Scan for the cell matching the given text and deliver its [X, Y] coordinate at center. 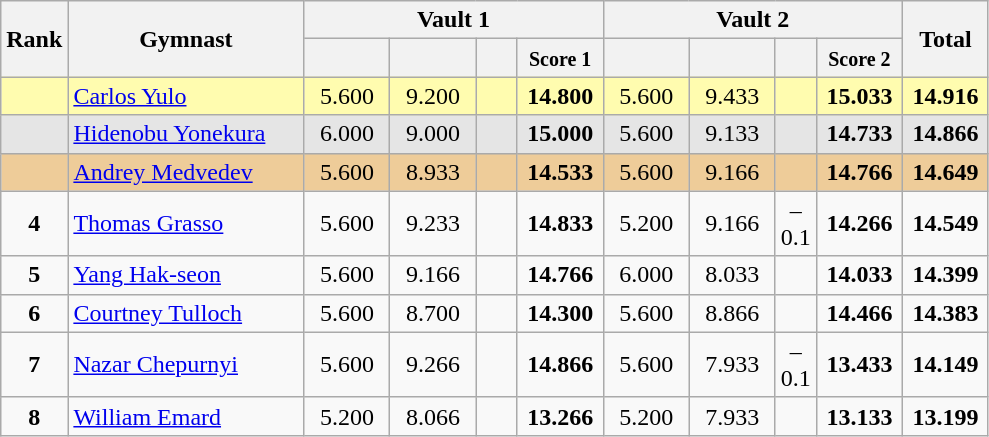
14.533 [560, 172]
14.466 [859, 313]
Score 2 [859, 58]
15.033 [859, 96]
Rank [34, 39]
Vault 1 [454, 20]
Andrey Medvedev [186, 172]
8.933 [433, 172]
9.233 [433, 224]
6 [34, 313]
14.800 [560, 96]
9.200 [433, 96]
9.433 [732, 96]
Vault 2 [752, 20]
Hidenobu Yonekura [186, 134]
5 [34, 275]
Yang Hak-seon [186, 275]
14.833 [560, 224]
8.033 [732, 275]
14.549 [945, 224]
Thomas Grasso [186, 224]
15.000 [560, 134]
Courtney Tulloch [186, 313]
William Emard [186, 416]
13.133 [859, 416]
13.199 [945, 416]
14.916 [945, 96]
14.266 [859, 224]
14.383 [945, 313]
14.033 [859, 275]
Score 1 [560, 58]
4 [34, 224]
Gymnast [186, 39]
8.700 [433, 313]
13.433 [859, 364]
Carlos Yulo [186, 96]
14.733 [859, 134]
Nazar Chepurnyi [186, 364]
9.133 [732, 134]
14.149 [945, 364]
8.066 [433, 416]
Total [945, 39]
14.399 [945, 275]
9.000 [433, 134]
9.266 [433, 364]
7 [34, 364]
8 [34, 416]
14.649 [945, 172]
14.300 [560, 313]
13.266 [560, 416]
8.866 [732, 313]
